Search for the cell housing the specified text and yield its (x, y) center coordinate. 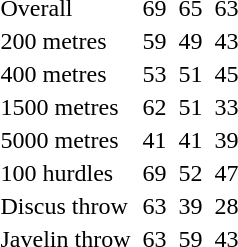
53 (154, 74)
49 (190, 41)
69 (154, 173)
59 (154, 41)
62 (154, 107)
52 (190, 173)
39 (190, 206)
63 (154, 206)
